Detect which cell encompasses the target text, then output its [X, Y] center coordinate. 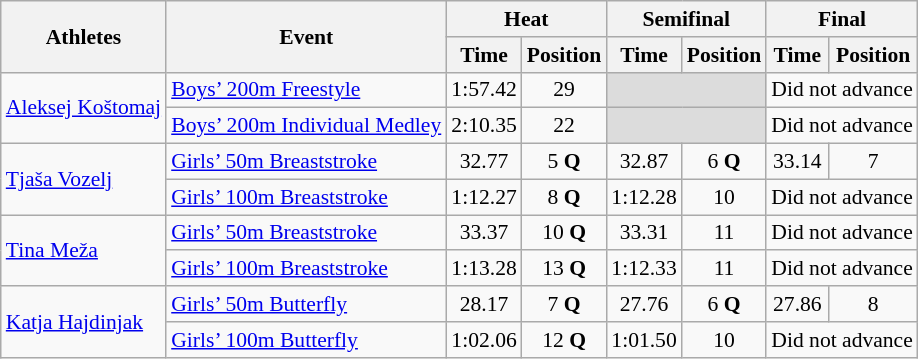
28.17 [484, 304]
8 [872, 304]
Event [306, 36]
1:13.28 [484, 269]
1:12.28 [644, 197]
2:10.35 [484, 126]
Aleksej Koštomaj [84, 108]
13 Q [564, 269]
32.77 [484, 162]
8 Q [564, 197]
Boys’ 200m Freestyle [306, 90]
Semifinal [686, 19]
Girls’ 50m Butterfly [306, 304]
22 [564, 126]
Athletes [84, 36]
Boys’ 200m Individual Medley [306, 126]
Tjaša Vozelj [84, 180]
Katja Hajdinjak [84, 322]
33.37 [484, 233]
32.87 [644, 162]
10 Q [564, 233]
12 Q [564, 340]
Final [842, 19]
29 [564, 90]
Tina Meža [84, 250]
33.31 [644, 233]
Heat [526, 19]
Girls’ 100m Butterfly [306, 340]
5 Q [564, 162]
27.76 [644, 304]
7 [872, 162]
7 Q [564, 304]
1:12.27 [484, 197]
1:57.42 [484, 90]
1:01.50 [644, 340]
27.86 [797, 304]
1:12.33 [644, 269]
1:02.06 [484, 340]
33.14 [797, 162]
